Detect which cell encompasses the target text, then output its [X, Y] center coordinate. 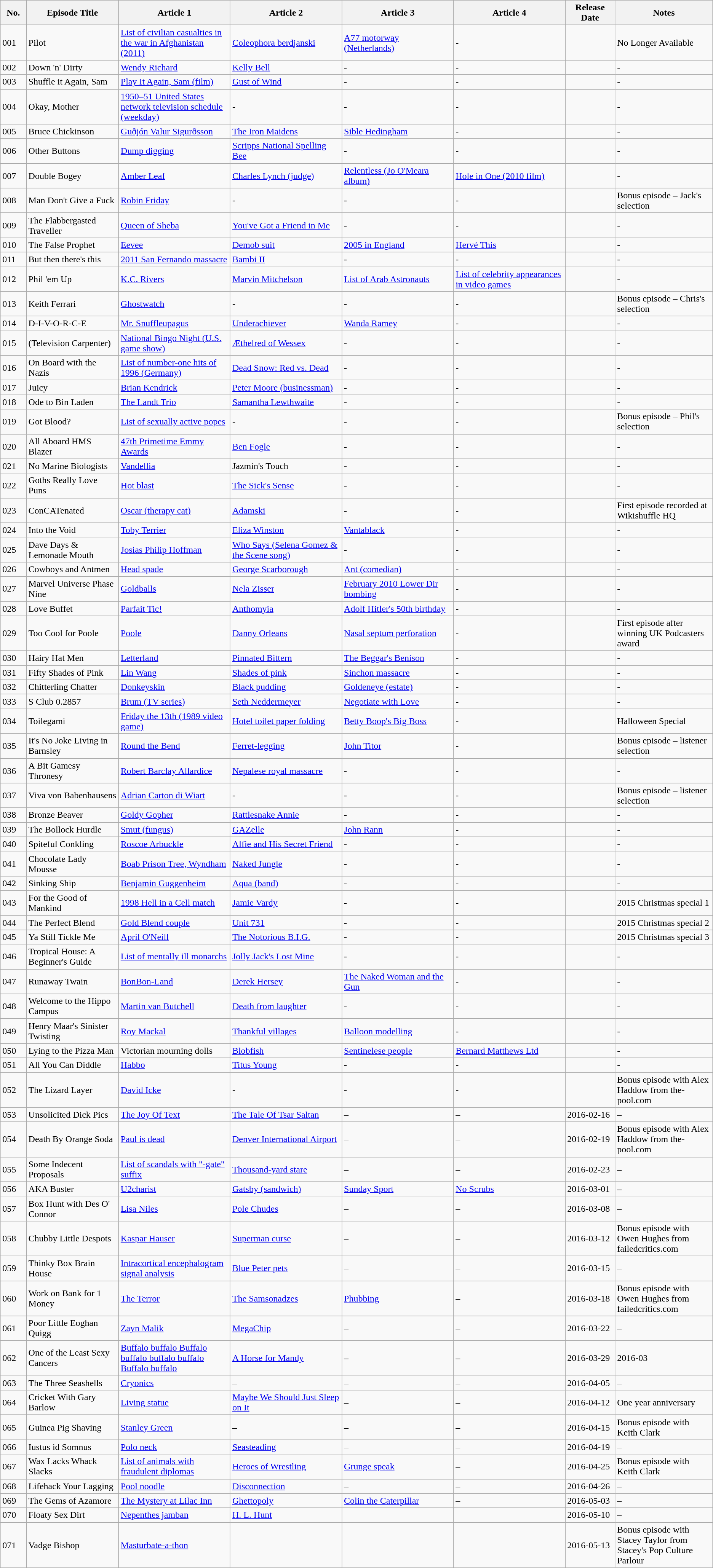
031 [13, 673]
No Scrubs [510, 1189]
Ghettopoly [286, 1501]
Vantablack [398, 530]
Polo neck [174, 1447]
The Notorious B.I.G. [286, 937]
U2charist [174, 1189]
Head spade [174, 569]
Ferret-legging [286, 746]
(Television Carpenter) [72, 343]
2016-02-23 [590, 1169]
Seth Neddermeyer [286, 702]
One of the Least Sexy Cancers [72, 1358]
Unit 731 [286, 922]
Lisa Niles [174, 1208]
Iustus id Somnus [72, 1447]
Robert Barclay Allardice [174, 770]
2016-04-12 [590, 1402]
Vandellia [174, 466]
001 [13, 43]
Parfait Tic! [174, 609]
026 [13, 569]
Æthelred of Wessex [286, 343]
Vadge Bishop [72, 1545]
The Gems of Azamore [72, 1501]
007 [13, 176]
Toilegami [72, 721]
National Bingo Night (U.S. game show) [174, 343]
First episode recorded at Wikishuffle HQ [664, 510]
Brum (TV series) [174, 702]
Bambi II [286, 259]
Pilot [72, 43]
2016-04-05 [590, 1383]
Ben Fogle [286, 446]
K.C. Rivers [174, 279]
Bonus episode – Jack's selection [664, 200]
063 [13, 1383]
Guinea Pig Shaving [72, 1428]
2015 Christmas special 3 [664, 937]
Toby Terrier [174, 530]
Betty Boop's Big Boss [398, 721]
024 [13, 530]
060 [13, 1298]
Bonus episode – Chris's selection [664, 304]
Bonus episode with Stacey Taylor from Stacey's Pop Culture Parlour [664, 1545]
2016-05-13 [590, 1545]
2016-03-15 [590, 1268]
Ode to Bin Laden [72, 402]
Hairy Hat Men [72, 658]
2016-05-03 [590, 1501]
2015 Christmas special 1 [664, 903]
Donkeyskin [174, 687]
Tropical House: A Beginner's Guide [72, 957]
Disconnection [286, 1486]
Love Buffet [72, 609]
014 [13, 324]
Play It Again, Sam (film) [174, 82]
2016-03-18 [590, 1298]
Marvel Universe Phase Nine [72, 589]
Poor Little Eoghan Quigg [72, 1329]
057 [13, 1208]
Heroes of Wrestling [286, 1466]
The Sick's Sense [286, 486]
Runaway Twain [72, 981]
Victorian mourning dolls [174, 1051]
Boab Prison Tree, Wyndham [174, 863]
Blue Peter pets [286, 1268]
043 [13, 903]
H. L. Hunt [286, 1515]
Bernard Matthews Ltd [510, 1051]
A Horse for Mandy [286, 1358]
Thinky Box Brain House [72, 1268]
Goldballs [174, 589]
2016-03-01 [590, 1189]
009 [13, 225]
048 [13, 1007]
The Joy Of Text [174, 1115]
Letterland [174, 658]
051 [13, 1065]
Lin Wang [174, 673]
Down 'n' Dirty [72, 67]
Black pudding [286, 687]
Lifehack Your Lagging [72, 1486]
Jazmin's Touch [286, 466]
Nepalese royal massacre [286, 770]
045 [13, 937]
Queen of Sheba [174, 225]
053 [13, 1115]
058 [13, 1238]
The False Prophet [72, 245]
Jamie Vardy [286, 903]
Seasteading [286, 1447]
Bonus episode – Phil's selection [664, 422]
Wax Lacks Whack Slacks [72, 1466]
011 [13, 259]
Hot blast [174, 486]
Eliza Winston [286, 530]
Hotel toilet paper folding [286, 721]
Buffalo buffalo Buffalo buffalo buffalo buffalo Buffalo buffalo [174, 1358]
List of sexually active popes [174, 422]
Death from laughter [286, 1007]
055 [13, 1169]
Goldy Gopher [174, 815]
Guðjón Valur Sigurðsson [174, 131]
Work on Bank for 1 Money [72, 1298]
A77 motorway (Netherlands) [398, 43]
2016-03-29 [590, 1358]
Aqua (band) [286, 883]
Chitterling Chatter [72, 687]
Gatsby (sandwich) [286, 1189]
2016-03 [664, 1358]
The Tale Of Tsar Saltan [286, 1115]
Roy Mackal [174, 1031]
The Mystery at Lilac Inn [174, 1501]
Paul is dead [174, 1139]
Josias Philip Hoffman [174, 550]
The Flabbergasted Traveller [72, 225]
Gold Blend couple [174, 922]
Nepenthes jamban [174, 1515]
070 [13, 1515]
Hervé This [510, 245]
068 [13, 1486]
Into the Void [72, 530]
054 [13, 1139]
040 [13, 844]
041 [13, 863]
Blobfish [286, 1051]
Bruce Chickinson [72, 131]
Henry Maar's Sinister Twisting [72, 1031]
2016-04-25 [590, 1466]
The Terror [174, 1298]
April O'Neill [174, 937]
David Icke [174, 1090]
Cricket With Gary Barlow [72, 1402]
Pole Chudes [286, 1208]
It's No Joke Living in Barnsley [72, 746]
Benjamin Guggenheim [174, 883]
Habbo [174, 1065]
Denver International Airport [286, 1139]
013 [13, 304]
Dump digging [174, 151]
Too Cool for Poole [72, 633]
Dead Snow: Red vs. Dead [286, 368]
The Landt Trio [174, 402]
017 [13, 388]
2016-03-22 [590, 1329]
Bronze Beaver [72, 815]
021 [13, 466]
002 [13, 67]
015 [13, 343]
Shuffle it Again, Sam [72, 82]
Cryonics [174, 1383]
Relentless (Jo O'Meara album) [398, 176]
2016-04-15 [590, 1428]
033 [13, 702]
Dave Days & Lemonade Mouth [72, 550]
Robin Friday [174, 200]
Ghostwatch [174, 304]
Episode Title [72, 13]
2016-03-12 [590, 1238]
Pinnated Bittern [286, 658]
Sible Hedingham [398, 131]
Superman curse [286, 1238]
For the Good of Mankind [72, 903]
MegaChip [286, 1329]
037 [13, 796]
George Scarborough [286, 569]
Adamski [286, 510]
2011 San Fernando massacre [174, 259]
Unsolicited Dick Pics [72, 1115]
On Board with the Nazis [72, 368]
027 [13, 589]
Floaty Sex Dirt [72, 1515]
Peter Moore (businessman) [286, 388]
1950–51 United States network television schedule (weekday) [174, 107]
One year anniversary [664, 1402]
Balloon modelling [398, 1031]
Some Indecent Proposals [72, 1169]
Goths Really Love Puns [72, 486]
Danny Orleans [286, 633]
Article 4 [510, 13]
012 [13, 279]
The Perfect Blend [72, 922]
No Longer Available [664, 43]
Thousand-yard stare [286, 1169]
Shades of pink [286, 673]
Brian Kendrick [174, 388]
Round the Bend [174, 746]
010 [13, 245]
47th Primetime Emmy Awards [174, 446]
Jolly Jack's Lost Mine [286, 957]
Anthomyia [286, 609]
004 [13, 107]
020 [13, 446]
The Naked Woman and the Gun [398, 981]
1998 Hell in a Cell match [174, 903]
032 [13, 687]
List of Arab Astronauts [398, 279]
Death By Orange Soda [72, 1139]
Cowboys and Antmen [72, 569]
039 [13, 829]
List of scandals with "-gate" suffix [174, 1169]
Stanley Green [174, 1428]
006 [13, 151]
069 [13, 1501]
GAZelle [286, 829]
067 [13, 1466]
Double Bogey [72, 176]
Titus Young [286, 1065]
005 [13, 131]
Living statue [174, 1402]
All Aboard HMS Blazer [72, 446]
Colin the Caterpillar [398, 1501]
Other Buttons [72, 151]
Intracortical encephalogram signal analysis [174, 1268]
Sunday Sport [398, 1189]
Phubbing [398, 1298]
Nasal septum perforation [398, 633]
Box Hunt with Des O' Connor [72, 1208]
Samantha Lewthwaite [286, 402]
018 [13, 402]
071 [13, 1545]
Masturbate-a-thon [174, 1545]
Notes [664, 13]
Martin van Butchell [174, 1007]
052 [13, 1090]
List of animals with fraudulent diplomas [174, 1466]
056 [13, 1189]
2016-03-08 [590, 1208]
2005 in England [398, 245]
Goldeneye (estate) [398, 687]
Roscoe Arbuckle [174, 844]
Nela Zisser [286, 589]
2016-02-19 [590, 1139]
Wendy Richard [174, 67]
029 [13, 633]
Article 3 [398, 13]
Sinking Ship [72, 883]
Sentinelese people [398, 1051]
Adrian Carton di Wiart [174, 796]
Derek Hersey [286, 981]
ConCATenated [72, 510]
Zayn Malik [174, 1329]
But then there's this [72, 259]
019 [13, 422]
062 [13, 1358]
The Iron Maidens [286, 131]
Negotiate with Love [398, 702]
2016-02-16 [590, 1115]
Okay, Mother [72, 107]
035 [13, 746]
066 [13, 1447]
Maybe We Should Just Sleep on It [286, 1402]
028 [13, 609]
Who Says (Selena Gomez & the Scene song) [286, 550]
You've Got a Friend in Me [286, 225]
S Club 0.2857 [72, 702]
Poole [174, 633]
Chubby Little Despots [72, 1238]
047 [13, 981]
Phil 'em Up [72, 279]
Alfie and His Secret Friend [286, 844]
February 2010 Lower Dir bombing [398, 589]
030 [13, 658]
Gust of Wind [286, 82]
2016-04-26 [590, 1486]
List of celebrity appearances in video games [510, 279]
Naked Jungle [286, 863]
Thankful villages [286, 1031]
036 [13, 770]
The Samsonadzes [286, 1298]
Demob suit [286, 245]
All You Can Diddle [72, 1065]
Mr. Snuffleupagus [174, 324]
059 [13, 1268]
038 [13, 815]
The Bollock Hurdle [72, 829]
Ant (comedian) [398, 569]
No Marine Biologists [72, 466]
Grunge speak [398, 1466]
The Beggar's Benison [398, 658]
Release Date [590, 13]
Article 2 [286, 13]
008 [13, 200]
D-I-V-O-R-C-E [72, 324]
Kelly Bell [286, 67]
049 [13, 1031]
List of mentally ill monarchs [174, 957]
Spiteful Conkling [72, 844]
Welcome to the Hippo Campus [72, 1007]
Lying to the Pizza Man [72, 1051]
Juicy [72, 388]
Pool noodle [174, 1486]
Oscar (therapy cat) [174, 510]
The Lizard Layer [72, 1090]
034 [13, 721]
Eevee [174, 245]
023 [13, 510]
064 [13, 1402]
Man Don't Give a Fuck [72, 200]
Friday the 13th (1989 video game) [174, 721]
A Bit Gamesy Thronesy [72, 770]
Viva von Babenhausens [72, 796]
Rattlesnake Annie [286, 815]
046 [13, 957]
John Titor [398, 746]
AKA Buster [72, 1189]
BonBon-Land [174, 981]
022 [13, 486]
Hole in One (2010 film) [510, 176]
Scripps National Spelling Bee [286, 151]
Article 1 [174, 13]
Underachiever [286, 324]
John Rann [398, 829]
050 [13, 1051]
Sinchon massacre [398, 673]
Adolf Hitler's 50th birthday [398, 609]
016 [13, 368]
Fifty Shades of Pink [72, 673]
2016-04-19 [590, 1447]
025 [13, 550]
Marvin Mitchelson [286, 279]
Ya Still Tickle Me [72, 937]
Got Blood? [72, 422]
Halloween Special [664, 721]
042 [13, 883]
The Three Seashells [72, 1383]
2016-05-10 [590, 1515]
003 [13, 82]
Amber Leaf [174, 176]
Keith Ferrari [72, 304]
List of civilian casualties in the war in Afghanistan (2011) [174, 43]
044 [13, 922]
No. [13, 13]
Smut (fungus) [174, 829]
Wanda Ramey [398, 324]
Kaspar Hauser [174, 1238]
Coleophora berdjanski [286, 43]
Charles Lynch (judge) [286, 176]
2015 Christmas special 2 [664, 922]
061 [13, 1329]
First episode after winning UK Podcasters award [664, 633]
065 [13, 1428]
List of number-one hits of 1996 (Germany) [174, 368]
Chocolate Lady Mousse [72, 863]
